Return [X, Y] of the center of cell containing provided text 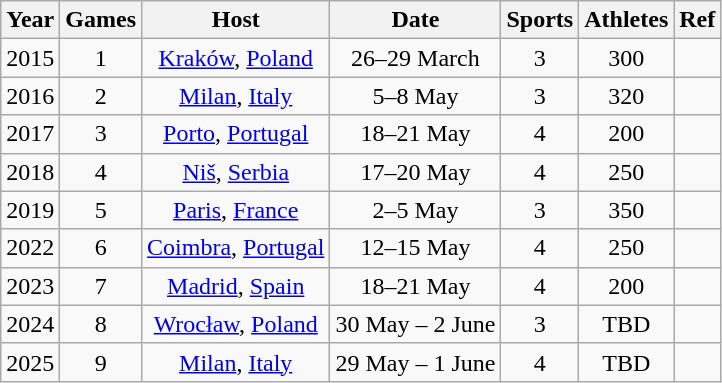
2–5 May [416, 210]
29 May – 1 June [416, 362]
Porto, Portugal [236, 134]
Ref [698, 20]
350 [626, 210]
2015 [30, 58]
8 [101, 324]
6 [101, 248]
Wrocław, Poland [236, 324]
2016 [30, 96]
300 [626, 58]
2024 [30, 324]
2017 [30, 134]
5–8 May [416, 96]
9 [101, 362]
2 [101, 96]
Coimbra, Portugal [236, 248]
Games [101, 20]
1 [101, 58]
26–29 March [416, 58]
5 [101, 210]
Sports [540, 20]
Host [236, 20]
17–20 May [416, 172]
Year [30, 20]
2018 [30, 172]
2023 [30, 286]
12–15 May [416, 248]
2022 [30, 248]
Madrid, Spain [236, 286]
Paris, France [236, 210]
2019 [30, 210]
7 [101, 286]
30 May – 2 June [416, 324]
2025 [30, 362]
Date [416, 20]
320 [626, 96]
Niš, Serbia [236, 172]
Athletes [626, 20]
Kraków, Poland [236, 58]
